Provide the [X, Y] coordinate of the cell's center where the given text is located.  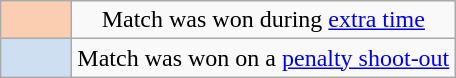
Match was won on a penalty shoot-out [264, 58]
Match was won during extra time [264, 20]
